Provide the (X, Y) coordinate of the cell's center where the given text is located.  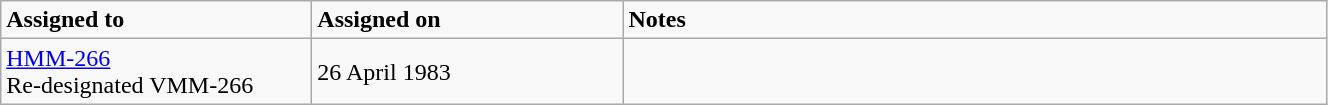
26 April 1983 (468, 72)
Assigned on (468, 20)
HMM-266Re-designated VMM-266 (156, 72)
Notes (975, 20)
Assigned to (156, 20)
